Capture the cell that displays the provided text and extract its (X, Y) central coordinate. 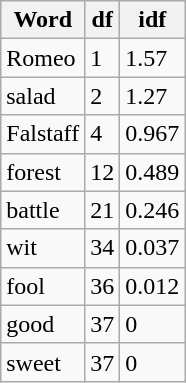
forest (43, 172)
Romeo (43, 58)
salad (43, 96)
df (102, 20)
4 (102, 134)
0.012 (152, 286)
0.967 (152, 134)
1 (102, 58)
1.57 (152, 58)
0.489 (152, 172)
battle (43, 210)
21 (102, 210)
0.037 (152, 248)
36 (102, 286)
0.246 (152, 210)
wit (43, 248)
Falstaff (43, 134)
sweet (43, 362)
34 (102, 248)
good (43, 324)
2 (102, 96)
12 (102, 172)
fool (43, 286)
Word (43, 20)
1.27 (152, 96)
idf (152, 20)
